Search for the cell housing the specified text and yield its (X, Y) center coordinate. 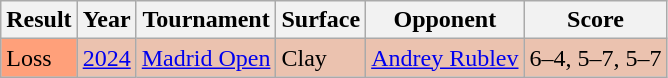
Clay (321, 58)
Andrey Rublev (445, 58)
Result (39, 20)
Opponent (445, 20)
Tournament (206, 20)
6–4, 5–7, 5–7 (596, 58)
Score (596, 20)
2024 (106, 58)
Loss (39, 58)
Madrid Open (206, 58)
Surface (321, 20)
Year (106, 20)
